For the text-containing cell, return its midpoint in (x, y) coordinate format. 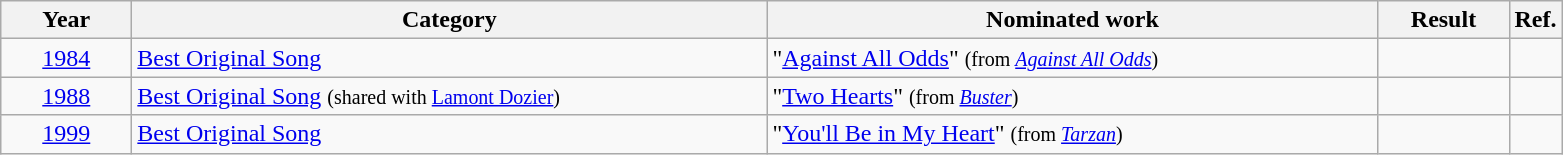
"You'll Be in My Heart" (from Tarzan) (1072, 134)
Ref. (1536, 20)
Best Original Song (shared with Lamont Dozier) (450, 96)
1999 (66, 134)
Category (450, 20)
"Against All Odds" (from Against All Odds) (1072, 58)
Nominated work (1072, 20)
Result (1444, 20)
1988 (66, 96)
Year (66, 20)
"Two Hearts" (from Buster) (1072, 96)
1984 (66, 58)
